Determine the [X, Y] coordinate at the center of the cell enclosing the given text.  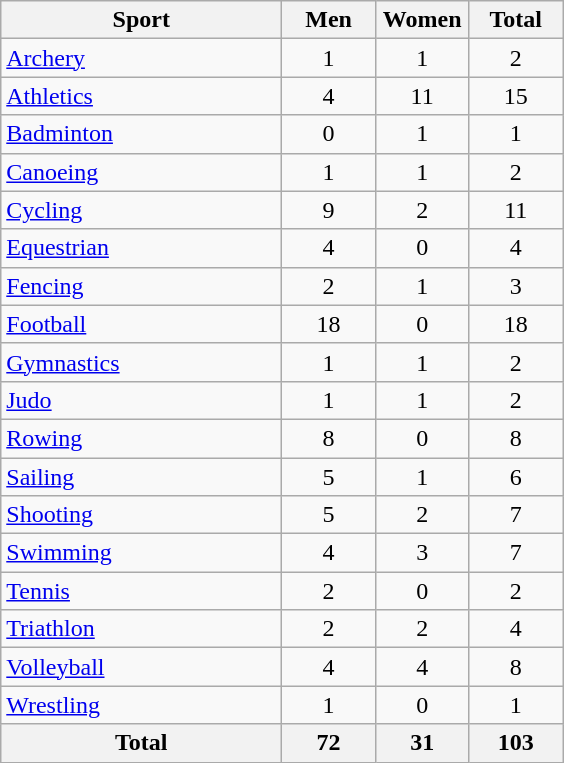
Sport [142, 20]
Wrestling [142, 705]
Women [422, 20]
Sailing [142, 477]
Football [142, 324]
Rowing [142, 438]
103 [516, 743]
Triathlon [142, 629]
Athletics [142, 96]
72 [329, 743]
Canoeing [142, 172]
9 [329, 210]
Swimming [142, 553]
15 [516, 96]
Men [329, 20]
Tennis [142, 591]
Cycling [142, 210]
Equestrian [142, 248]
6 [516, 477]
Fencing [142, 286]
Volleyball [142, 667]
Shooting [142, 515]
Archery [142, 58]
Judo [142, 400]
Gymnastics [142, 362]
Badminton [142, 134]
31 [422, 743]
